Search for the cell housing the specified text and yield its [x, y] center coordinate. 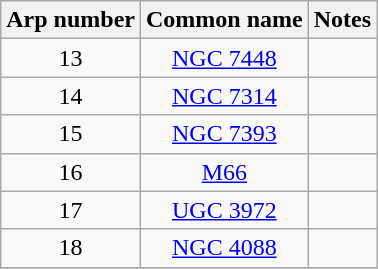
NGC 4088 [224, 248]
16 [71, 172]
Notes [342, 20]
UGC 3972 [224, 210]
NGC 7393 [224, 134]
15 [71, 134]
14 [71, 96]
Arp number [71, 20]
NGC 7314 [224, 96]
Common name [224, 20]
18 [71, 248]
17 [71, 210]
13 [71, 58]
NGC 7448 [224, 58]
M66 [224, 172]
